Return the [X, Y] coordinate for the center point of the cell that contains the specified text.  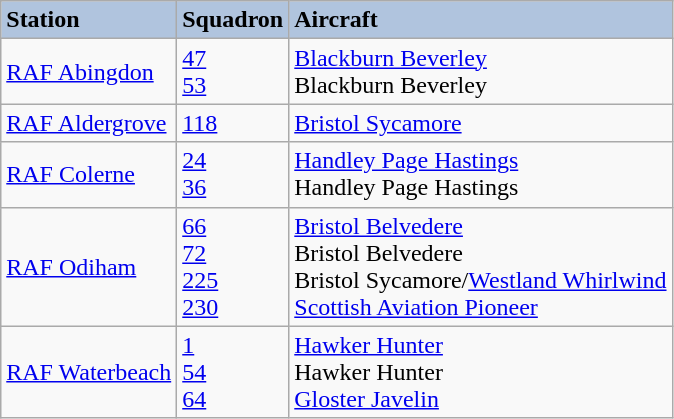
Bristol Belvedere Bristol Belvedere Bristol Sycamore/Westland Whirlwind Scottish Aviation Pioneer [480, 266]
RAF Odiham [89, 266]
Handley Page Hastings Handley Page Hastings [480, 174]
1 54 64 [233, 372]
RAF Aldergrove [89, 123]
RAF Waterbeach [89, 372]
66 72 225 230 [233, 266]
RAF Abingdon [89, 72]
Hawker Hunter Hawker Hunter Gloster Javelin [480, 372]
118 [233, 123]
47 53 [233, 72]
RAF Colerne [89, 174]
Blackburn Beverley Blackburn Beverley [480, 72]
24 36 [233, 174]
Squadron [233, 20]
Bristol Sycamore [480, 123]
Aircraft [480, 20]
Station [89, 20]
